Capture the cell that displays the provided text and extract its [x, y] central coordinate. 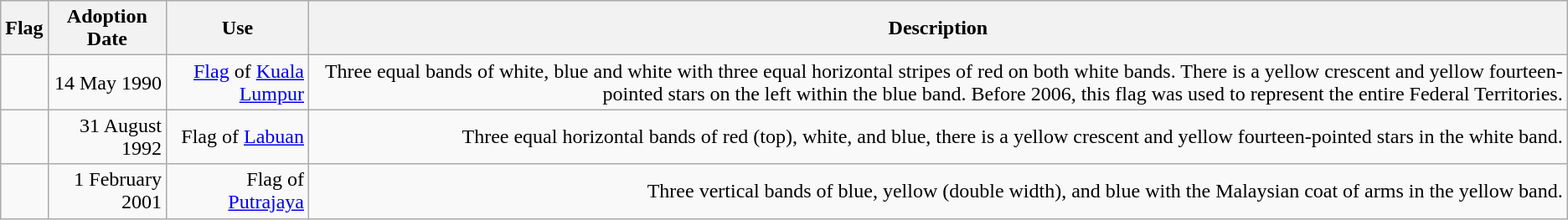
1 February 2001 [107, 191]
Description [938, 28]
Three equal horizontal bands of red (top), white, and blue, there is a yellow crescent and yellow fourteen-pointed stars in the white band. [938, 137]
Flag of Labuan [238, 137]
Adoption Date [107, 28]
Use [238, 28]
Flag of Putrajaya [238, 191]
Three vertical bands of blue, yellow (double width), and blue with the Malaysian coat of arms in the yellow band. [938, 191]
31 August 1992 [107, 137]
Flag [24, 28]
Flag of Kuala Lumpur [238, 82]
14 May 1990 [107, 82]
